Search for the cell housing the specified text and yield its (X, Y) center coordinate. 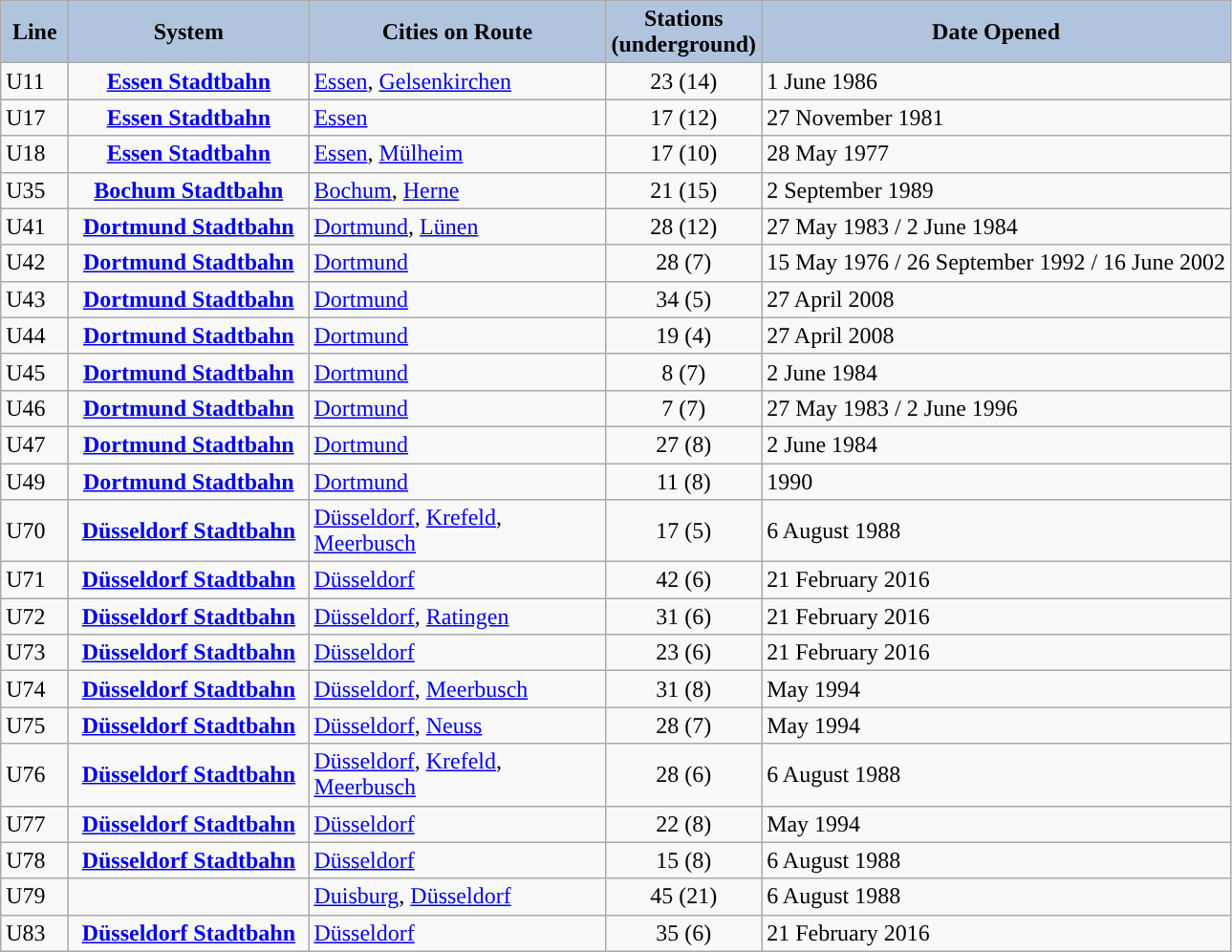
U11 (34, 81)
31 (6) (684, 617)
31 (8) (684, 689)
U74 (34, 689)
U45 (34, 372)
U70 (34, 531)
U47 (34, 444)
28 (12) (684, 227)
21 (15) (684, 190)
Düsseldorf, Meerbusch (457, 689)
35 (6) (684, 933)
U71 (34, 580)
Cities on Route (457, 32)
27 (8) (684, 444)
28 May 1977 (996, 154)
U17 (34, 118)
45 (21) (684, 897)
Bochum, Herne (457, 190)
17 (12) (684, 118)
22 (8) (684, 824)
Bochum Stadtbahn (189, 190)
Duisburg, Düsseldorf (457, 897)
1990 (996, 481)
Düsseldorf, Ratingen (457, 617)
15 (8) (684, 860)
19 (4) (684, 335)
23 (14) (684, 81)
U83 (34, 933)
23 (6) (684, 653)
System (189, 32)
U73 (34, 653)
27 May 1983 / 2 June 1984 (996, 227)
Dortmund, Lünen (457, 227)
1 June 1986 (996, 81)
42 (6) (684, 580)
2 September 1989 (996, 190)
U76 (34, 774)
U44 (34, 335)
34 (5) (684, 299)
28 (6) (684, 774)
17 (5) (684, 531)
U41 (34, 227)
U75 (34, 725)
Essen, Gelsenkirchen (457, 81)
U18 (34, 154)
Date Opened (996, 32)
Essen, Mülheim (457, 154)
Düsseldorf, Neuss (457, 725)
27 November 1981 (996, 118)
U42 (34, 263)
U49 (34, 481)
7 (7) (684, 408)
Essen (457, 118)
27 May 1983 / 2 June 1996 (996, 408)
U77 (34, 824)
Stations(underground) (684, 32)
17 (10) (684, 154)
Line (34, 32)
15 May 1976 / 26 September 1992 / 16 June 2002 (996, 263)
U35 (34, 190)
U72 (34, 617)
U43 (34, 299)
U46 (34, 408)
11 (8) (684, 481)
U78 (34, 860)
8 (7) (684, 372)
U79 (34, 897)
